Search for the cell housing the specified text and yield its [X, Y] center coordinate. 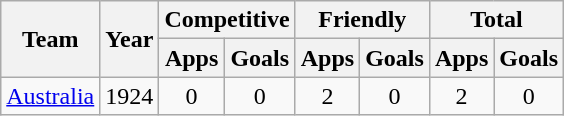
Team [50, 39]
1924 [130, 96]
Year [130, 39]
Australia [50, 96]
Friendly [362, 20]
Total [496, 20]
Competitive [227, 20]
